Extract the (X, Y) coordinate from the center of the cell holding the provided text.  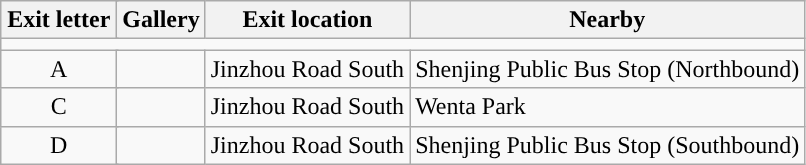
A (59, 69)
Exit letter (59, 20)
Shenjing Public Bus Stop (Northbound) (608, 69)
Shenjing Public Bus Stop (Southbound) (608, 145)
D (59, 145)
Nearby (608, 20)
Wenta Park (608, 107)
Exit location (307, 20)
C (59, 107)
Gallery (161, 20)
